Scan for the cell matching the given text and deliver its [X, Y] coordinate at center. 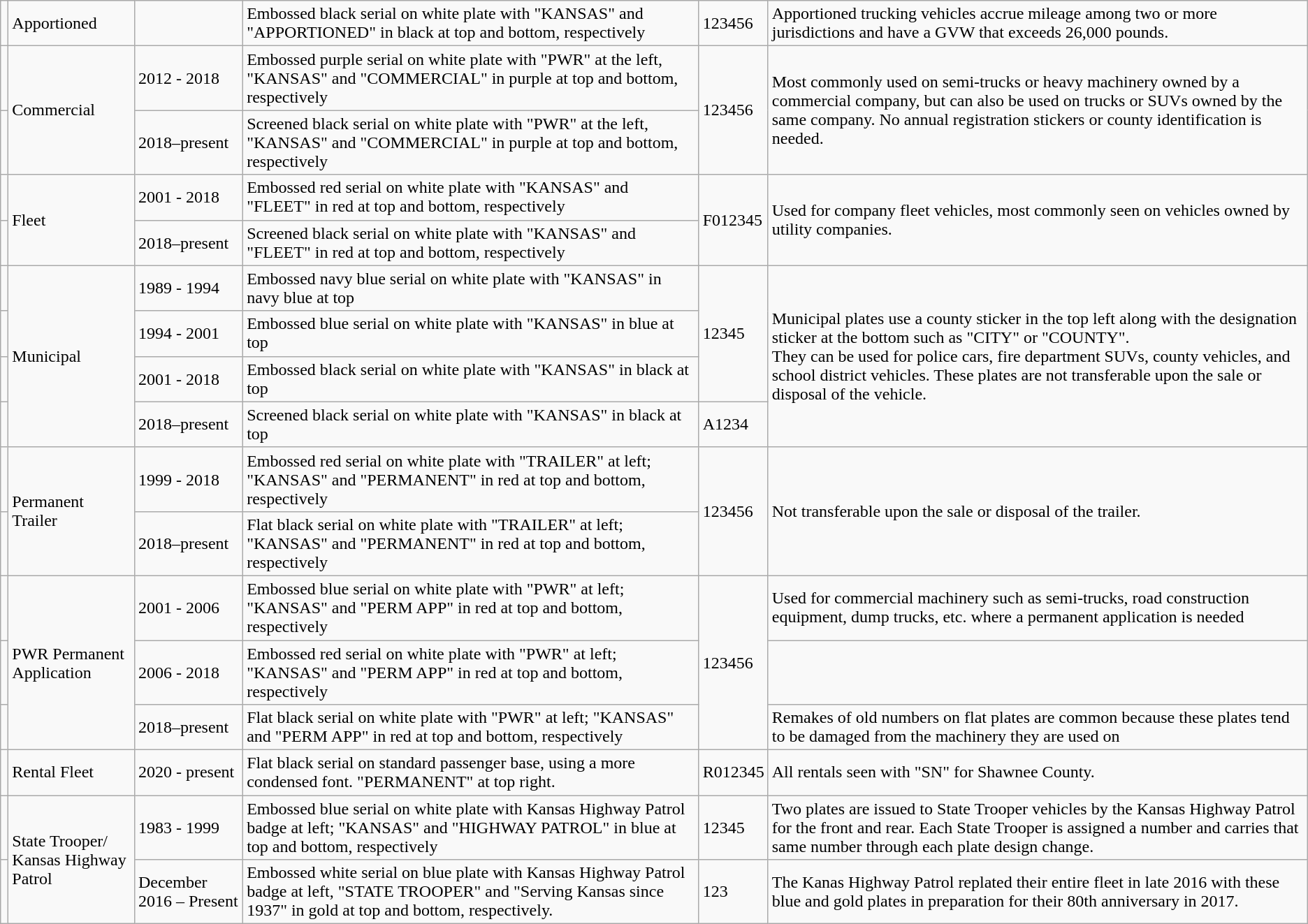
Remakes of old numbers on flat plates are common because these plates tend to be damaged from the machinery they are used on [1038, 728]
Embossed purple serial on white plate with "PWR" at the left, "KANSAS" and "COMMERCIAL" in purple at top and bottom, respectively [471, 78]
December 2016 – Present [189, 892]
Flat black serial on white plate with "PWR" at left; "KANSAS" and "PERM APP" in red at top and bottom, respectively [471, 728]
1999 - 2018 [189, 479]
2006 - 2018 [189, 672]
Flat black serial on standard passenger base, using a more condensed font. "PERMANENT" at top right. [471, 772]
Embossed black serial on white plate with "KANSAS" in black at top [471, 379]
Not transferable upon the sale or disposal of the trailer. [1038, 511]
Screened black serial on white plate with "KANSAS" in black at top [471, 425]
PWR Permanent Application [71, 662]
Commercial [71, 110]
Used for company fleet vehicles, most commonly seen on vehicles owned by utility companies. [1038, 220]
1994 - 2001 [189, 334]
F012345 [734, 220]
1983 - 1999 [189, 828]
State Trooper/Kansas Highway Patrol [71, 860]
Embossed red serial on white plate with "PWR" at left; "KANSAS" and "PERM APP" in red at top and bottom, respectively [471, 672]
Embossed red serial on white plate with "KANSAS" and "FLEET" in red at top and bottom, respectively [471, 197]
Embossed blue serial on white plate with "KANSAS" in blue at top [471, 334]
Embossed black serial on white plate with "KANSAS" and "APPORTIONED" in black at top and bottom, respectively [471, 24]
2001 - 2006 [189, 608]
Apportioned [71, 24]
Used for commercial machinery such as semi-trucks, road construction equipment, dump trucks, etc. where a permanent application is needed [1038, 608]
Embossed red serial on white plate with "TRAILER" at left; "KANSAS" and "PERMANENT" in red at top and bottom, respectively [471, 479]
R012345 [734, 772]
Embossed navy blue serial on white plate with "KANSAS" in navy blue at top [471, 288]
Municipal [71, 356]
Fleet [71, 220]
Embossed blue serial on white plate with Kansas Highway Patrol badge at left; "KANSAS" and "HIGHWAY PATROL" in blue at top and bottom, respectively [471, 828]
Screened black serial on white plate with "PWR" at the left, "KANSAS" and "COMMERCIAL" in purple at top and bottom, respectively [471, 142]
Screened black serial on white plate with "KANSAS" and "FLEET" in red at top and bottom, respectively [471, 243]
1989 - 1994 [189, 288]
All rentals seen with "SN" for Shawnee County. [1038, 772]
123 [734, 892]
2020 - present [189, 772]
The Kanas Highway Patrol replated their entire fleet in late 2016 with these blue and gold plates in preparation for their 80th anniversary in 2017. [1038, 892]
2012 - 2018 [189, 78]
Embossed blue serial on white plate with "PWR" at left; "KANSAS" and "PERM APP" in red at top and bottom, respectively [471, 608]
Permanent Trailer [71, 511]
Flat black serial on white plate with "TRAILER" at left; "KANSAS" and "PERMANENT" in red at top and bottom, respectively [471, 543]
Rental Fleet [71, 772]
A1234 [734, 425]
Apportioned trucking vehicles accrue mileage among two or more jurisdictions and have a GVW that exceeds 26,000 pounds. [1038, 24]
